Identify which cell holds the provided text, then report its (X, Y) central coordinate. 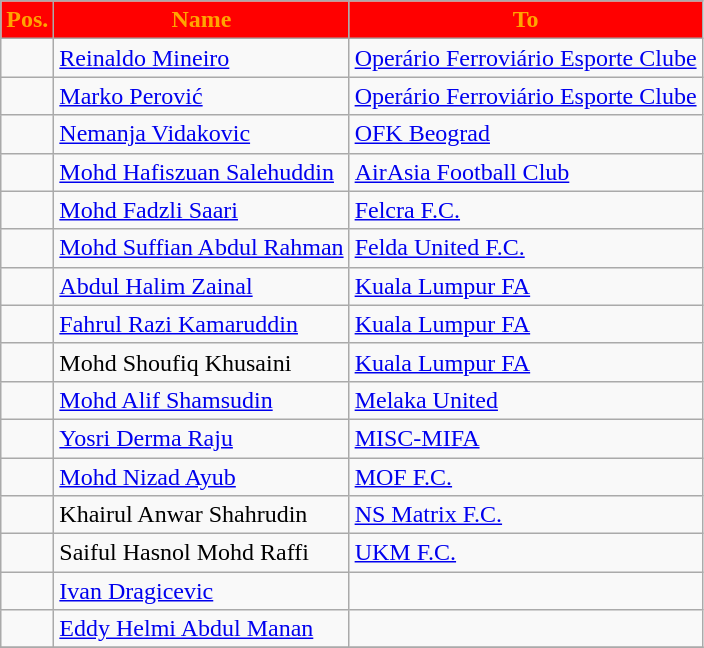
Yosri Derma Raju (202, 438)
Abdul Halim Zainal (202, 286)
Marko Perović (202, 96)
Ivan Dragicevic (202, 591)
Mohd Alif Shamsudin (202, 400)
Mohd Shoufiq Khusaini (202, 362)
NS Matrix F.C. (526, 515)
Pos. (28, 20)
Mohd Fadzli Saari (202, 210)
Name (202, 20)
Felda United F.C. (526, 248)
To (526, 20)
Eddy Helmi Abdul Manan (202, 629)
Nemanja Vidakovic (202, 134)
Fahrul Razi Kamaruddin (202, 324)
Felcra F.C. (526, 210)
AirAsia Football Club (526, 172)
MISC-MIFA (526, 438)
Khairul Anwar Shahrudin (202, 515)
Saiful Hasnol Mohd Raffi (202, 553)
Reinaldo Mineiro (202, 58)
Mohd Nizad Ayub (202, 477)
Melaka United (526, 400)
Mohd Suffian Abdul Rahman (202, 248)
Mohd Hafiszuan Salehuddin (202, 172)
OFK Beograd (526, 134)
UKM F.C. (526, 553)
MOF F.C. (526, 477)
